Scan for the cell matching the given text and deliver its (X, Y) coordinate at center. 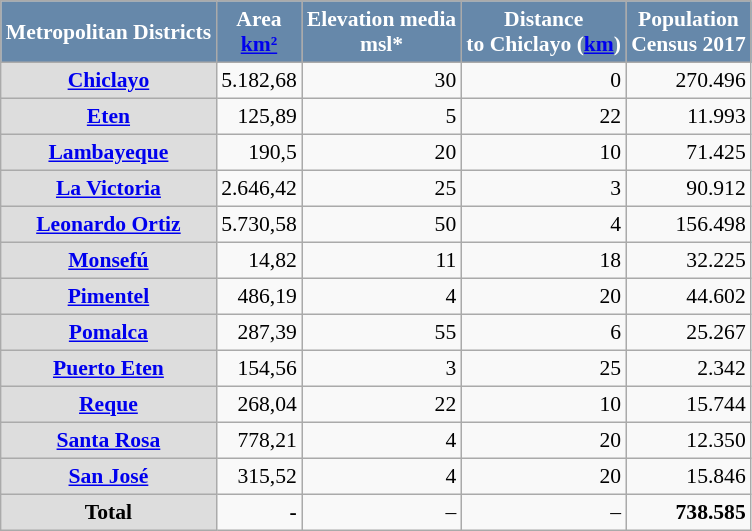
Total (108, 513)
15.744 (688, 405)
5 (382, 117)
Leonardo Ortiz (108, 225)
Santa Rosa (108, 441)
154,56 (259, 369)
14,82 (259, 261)
5.182,68 (259, 81)
11.993 (688, 117)
15.846 (688, 477)
Areakm² (259, 32)
268,04 (259, 405)
La Victoria (108, 189)
125,89 (259, 117)
Lambayeque (108, 153)
Pimentel (108, 297)
18 (544, 261)
Eten (108, 117)
0 (544, 81)
90.912 (688, 189)
2.646,42 (259, 189)
270.496 (688, 81)
Puerto Eten (108, 369)
Distanceto Chiclayo (km) (544, 32)
San José (108, 477)
778,21 (259, 441)
Reque (108, 405)
156.498 (688, 225)
Elevation mediamsl* (382, 32)
11 (382, 261)
55 (382, 333)
44.602 (688, 297)
32.225 (688, 261)
25.267 (688, 333)
PopulationCensus 2017 (688, 32)
Chiclayo (108, 81)
2.342 (688, 369)
- (259, 513)
190,5 (259, 153)
486,19 (259, 297)
Metropolitan Districts (108, 32)
71.425 (688, 153)
5.730,58 (259, 225)
Monsefú (108, 261)
50 (382, 225)
315,52 (259, 477)
6 (544, 333)
738.585 (688, 513)
30 (382, 81)
287,39 (259, 333)
12.350 (688, 441)
Pomalca (108, 333)
